Scan for the cell matching the given text and deliver its [x, y] coordinate at center. 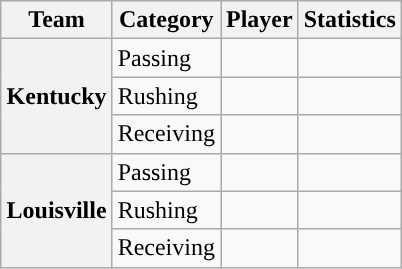
Kentucky [56, 96]
Category [166, 20]
Louisville [56, 210]
Player [259, 20]
Statistics [350, 20]
Team [56, 20]
